Scan for the cell matching the given text and deliver its (x, y) coordinate at center. 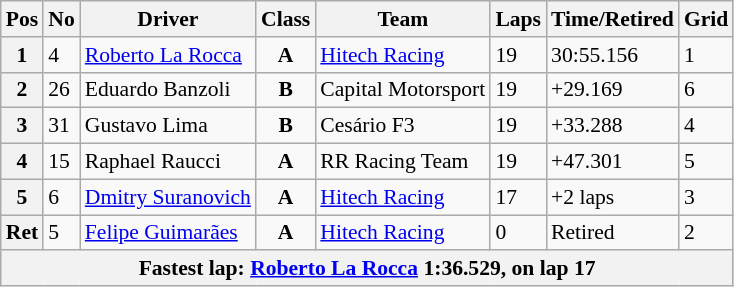
15 (62, 162)
+33.288 (612, 126)
30:55.156 (612, 55)
Laps (518, 19)
Gustavo Lima (168, 126)
Eduardo Banzoli (168, 90)
Fastest lap: Roberto La Rocca 1:36.529, on lap 17 (368, 269)
Felipe Guimarães (168, 233)
Driver (168, 19)
Dmitry Suranovich (168, 197)
Grid (706, 19)
+2 laps (612, 197)
RR Racing Team (402, 162)
Class (286, 19)
Ret (22, 233)
26 (62, 90)
+47.301 (612, 162)
Pos (22, 19)
No (62, 19)
Time/Retired (612, 19)
Team (402, 19)
Roberto La Rocca (168, 55)
31 (62, 126)
0 (518, 233)
+29.169 (612, 90)
Raphael Raucci (168, 162)
17 (518, 197)
Retired (612, 233)
Capital Motorsport (402, 90)
Cesário F3 (402, 126)
